Find where the given text appears and provide that cell's center as (X, Y) coordinate. 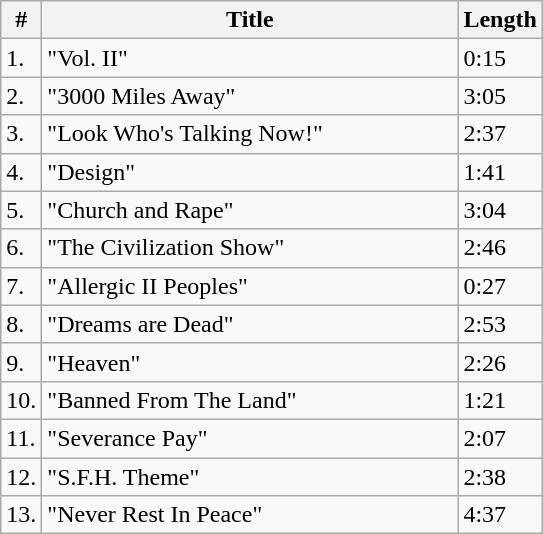
"Heaven" (250, 362)
"Allergic II Peoples" (250, 286)
"Look Who's Talking Now!" (250, 134)
"The Civilization Show" (250, 248)
3:05 (500, 96)
# (22, 20)
13. (22, 515)
3:04 (500, 210)
7. (22, 286)
1:21 (500, 400)
"Banned From The Land" (250, 400)
"Dreams are Dead" (250, 324)
10. (22, 400)
8. (22, 324)
5. (22, 210)
"Vol. II" (250, 58)
2:38 (500, 477)
"Never Rest In Peace" (250, 515)
0:15 (500, 58)
9. (22, 362)
"Church and Rape" (250, 210)
2:37 (500, 134)
Title (250, 20)
3. (22, 134)
"Design" (250, 172)
Length (500, 20)
12. (22, 477)
2. (22, 96)
1:41 (500, 172)
11. (22, 438)
1. (22, 58)
2:53 (500, 324)
4:37 (500, 515)
2:26 (500, 362)
6. (22, 248)
"3000 Miles Away" (250, 96)
2:07 (500, 438)
0:27 (500, 286)
2:46 (500, 248)
"S.F.H. Theme" (250, 477)
"Severance Pay" (250, 438)
4. (22, 172)
